Output the (X, Y) coordinate of the center of the cell containing the given text.  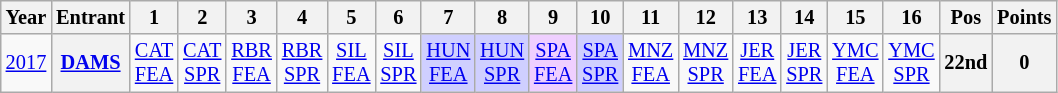
MNZFEA (650, 63)
3 (251, 17)
SILSPR (398, 63)
HUNFEA (448, 63)
4 (302, 17)
11 (650, 17)
6 (398, 17)
2017 (26, 63)
14 (804, 17)
Year (26, 17)
2 (202, 17)
1 (154, 17)
HUNSPR (502, 63)
RBRSPR (302, 63)
22nd (966, 63)
16 (911, 17)
JERSPR (804, 63)
9 (553, 17)
YMCSPR (911, 63)
YMCFEA (855, 63)
8 (502, 17)
13 (757, 17)
15 (855, 17)
5 (351, 17)
MNZSPR (706, 63)
CATSPR (202, 63)
0 (1024, 63)
12 (706, 17)
Pos (966, 17)
SILFEA (351, 63)
Points (1024, 17)
DAMS (90, 63)
JERFEA (757, 63)
CATFEA (154, 63)
7 (448, 17)
Entrant (90, 17)
10 (600, 17)
SPAFEA (553, 63)
RBRFEA (251, 63)
SPASPR (600, 63)
